Search for the cell housing the specified text and yield its (x, y) center coordinate. 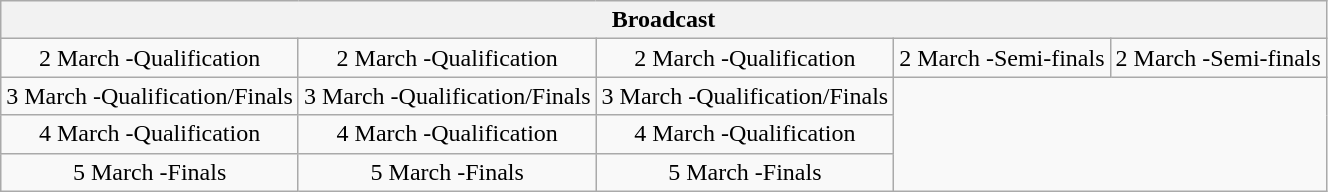
Broadcast (664, 20)
